Search for the cell housing the specified text and yield its (X, Y) center coordinate. 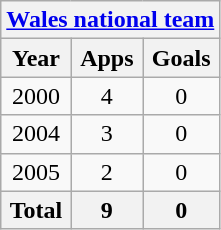
2000 (36, 96)
Total (36, 210)
2004 (36, 134)
Wales national team (110, 20)
2 (106, 172)
Apps (106, 58)
9 (106, 210)
4 (106, 96)
3 (106, 134)
Year (36, 58)
2005 (36, 172)
Goals (180, 58)
